Find where the given text appears and provide that cell's center as (x, y) coordinate. 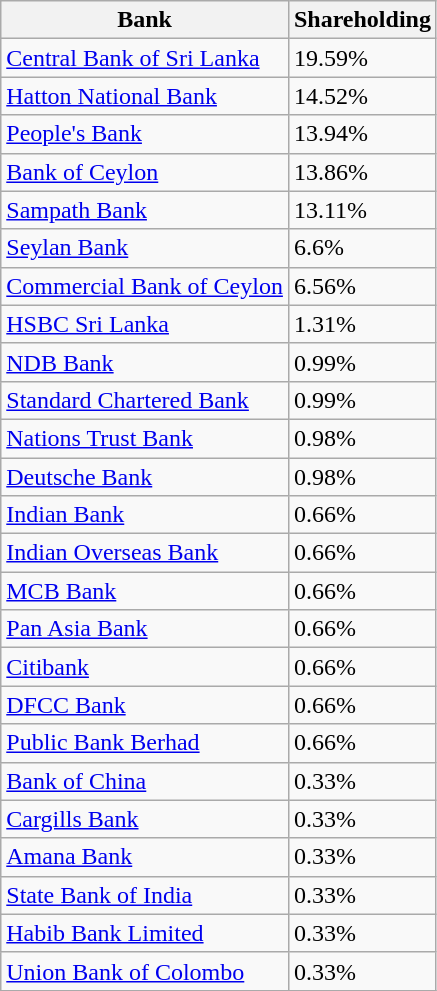
Union Bank of Colombo (145, 971)
Commercial Bank of Ceylon (145, 286)
NDB Bank (145, 362)
Citibank (145, 667)
Cargills Bank (145, 819)
State Bank of India (145, 895)
MCB Bank (145, 591)
Seylan Bank (145, 248)
14.52% (362, 96)
19.59% (362, 58)
6.6% (362, 248)
Public Bank Berhad (145, 743)
Amana Bank (145, 857)
13.86% (362, 172)
1.31% (362, 324)
Bank of China (145, 781)
DFCC Bank (145, 705)
Bank of Ceylon (145, 172)
Bank (145, 20)
Indian Bank (145, 515)
Standard Chartered Bank (145, 400)
Sampath Bank (145, 210)
Shareholding (362, 20)
13.94% (362, 134)
Habib Bank Limited (145, 933)
Hatton National Bank (145, 96)
6.56% (362, 286)
Deutsche Bank (145, 477)
Central Bank of Sri Lanka (145, 58)
Nations Trust Bank (145, 438)
People's Bank (145, 134)
13.11% (362, 210)
Pan Asia Bank (145, 629)
HSBC Sri Lanka (145, 324)
Indian Overseas Bank (145, 553)
